Extract the (X, Y) coordinate from the center of the cell holding the provided text.  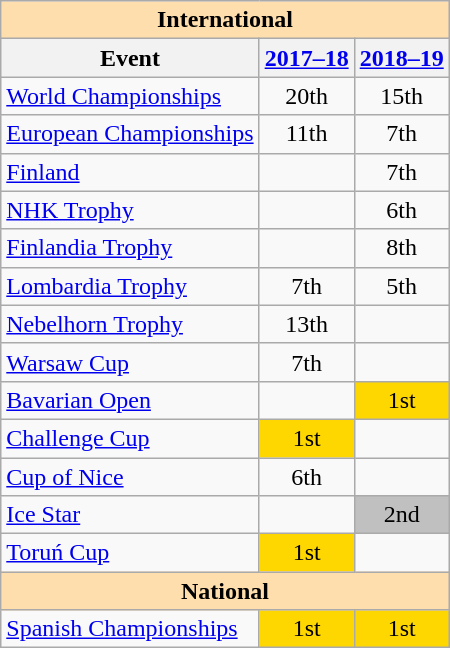
20th (306, 96)
European Championships (130, 134)
Toruń Cup (130, 553)
8th (402, 248)
2017–18 (306, 58)
13th (306, 324)
Nebelhorn Trophy (130, 324)
2nd (402, 515)
Spanish Championships (130, 629)
Cup of Nice (130, 477)
Lombardia Trophy (130, 286)
Event (130, 58)
Ice Star (130, 515)
Finland (130, 172)
15th (402, 96)
International (225, 20)
World Championships (130, 96)
NHK Trophy (130, 210)
Warsaw Cup (130, 362)
2018–19 (402, 58)
11th (306, 134)
5th (402, 286)
Bavarian Open (130, 400)
Challenge Cup (130, 438)
National (225, 591)
Finlandia Trophy (130, 248)
